Pinpoint the cell where the given text exists, returning its (x, y) midpoint coordinate. 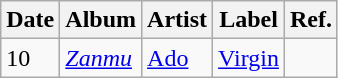
Ado (178, 58)
10 (30, 58)
Date (30, 20)
Album (101, 20)
Artist (178, 20)
Label (249, 20)
Ref. (310, 20)
Zanmu (101, 58)
Virgin (249, 58)
